Return the [x, y] coordinate for the center point of the cell that contains the specified text.  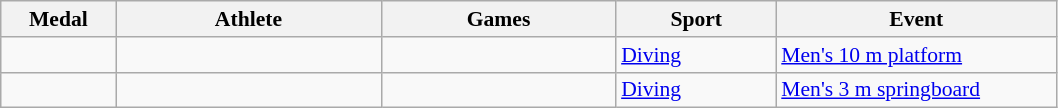
Sport [696, 19]
Games [498, 19]
Athlete [248, 19]
Men's 3 m springboard [916, 90]
Event [916, 19]
Medal [58, 19]
Men's 10 m platform [916, 55]
